Return the (x, y) coordinate for the center point of the cell that contains the specified text.  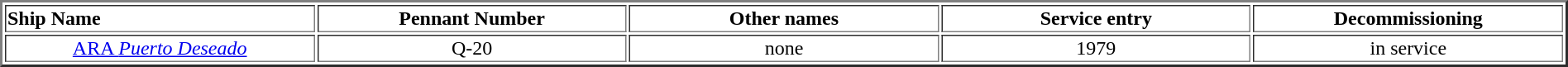
Service entry (1096, 18)
1979 (1096, 48)
ARA Puerto Deseado (160, 48)
Pennant Number (471, 18)
in service (1408, 48)
Q-20 (471, 48)
none (784, 48)
Other names (784, 18)
Ship Name (160, 18)
Decommissioning (1408, 18)
